From the cell containing the given text, extract its center point as (x, y) coordinate. 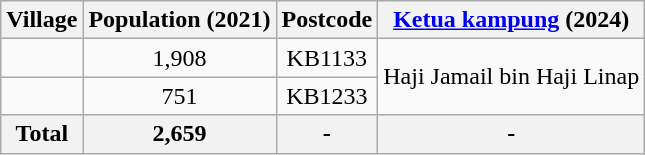
Population (2021) (180, 20)
Haji Jamail bin Haji Linap (512, 77)
Postcode (327, 20)
Ketua kampung (2024) (512, 20)
1,908 (180, 58)
751 (180, 96)
Total (42, 134)
KB1233 (327, 96)
KB1133 (327, 58)
Village (42, 20)
2,659 (180, 134)
